Pinpoint the cell where the given text exists, returning its (x, y) midpoint coordinate. 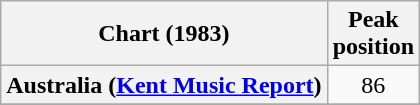
Australia (Kent Music Report) (164, 85)
86 (373, 85)
Peakposition (373, 34)
Chart (1983) (164, 34)
